Provide the [X, Y] coordinate of the cell's center where the given text is located.  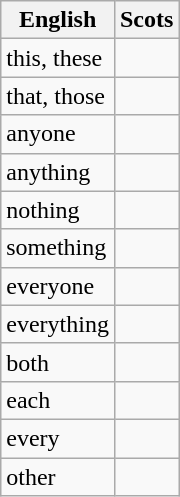
something [58, 248]
anyone [58, 134]
that, those [58, 96]
nothing [58, 210]
Scots [146, 20]
anything [58, 172]
every [58, 438]
everyone [58, 286]
other [58, 477]
everything [58, 324]
each [58, 400]
this, these [58, 58]
both [58, 362]
English [58, 20]
